Scan for the cell matching the given text and deliver its (x, y) coordinate at center. 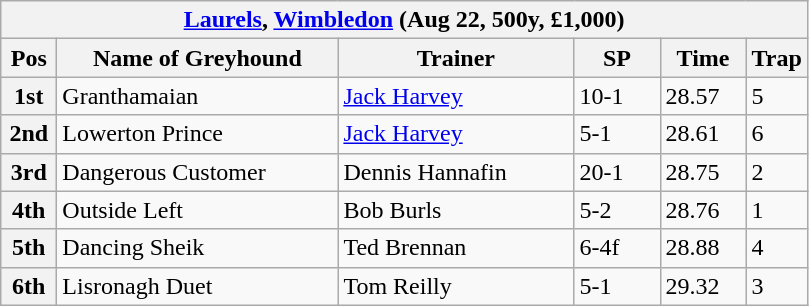
10-1 (617, 96)
28.61 (703, 134)
Dancing Sheik (198, 248)
5 (776, 96)
Laurels, Wimbledon (Aug 22, 500y, £1,000) (404, 20)
Lisronagh Duet (198, 286)
6-4f (617, 248)
2nd (29, 134)
28.57 (703, 96)
Dangerous Customer (198, 172)
6th (29, 286)
20-1 (617, 172)
29.32 (703, 286)
Bob Burls (456, 210)
Lowerton Prince (198, 134)
Pos (29, 58)
Granthamaian (198, 96)
Dennis Hannafin (456, 172)
5-2 (617, 210)
Time (703, 58)
SP (617, 58)
28.88 (703, 248)
Trainer (456, 58)
4th (29, 210)
3rd (29, 172)
1 (776, 210)
Outside Left (198, 210)
Ted Brennan (456, 248)
4 (776, 248)
3 (776, 286)
2 (776, 172)
Tom Reilly (456, 286)
Trap (776, 58)
6 (776, 134)
28.75 (703, 172)
Name of Greyhound (198, 58)
5th (29, 248)
1st (29, 96)
28.76 (703, 210)
